Determine the (x, y) coordinate at the center of the cell enclosing the given text.  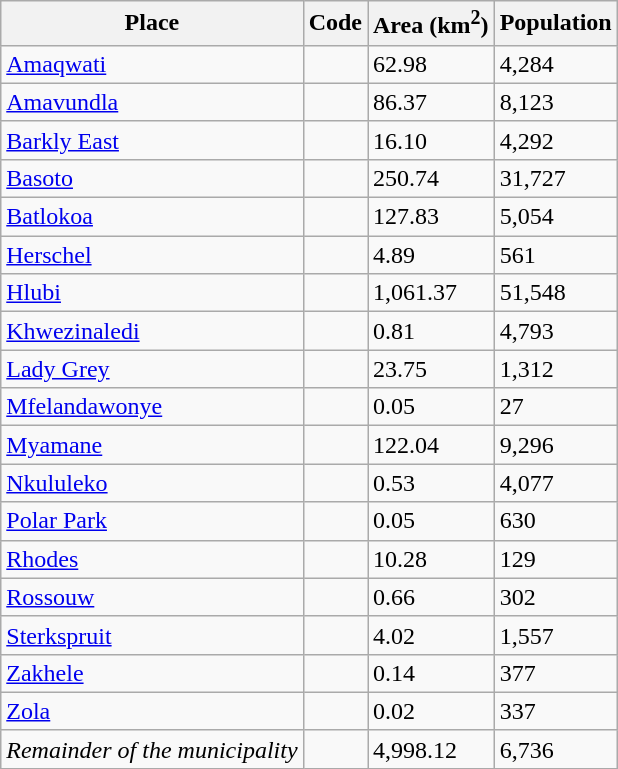
0.53 (432, 483)
630 (556, 521)
127.83 (432, 217)
Basoto (152, 178)
51,548 (556, 293)
4.02 (432, 635)
27 (556, 407)
Myamane (152, 445)
Nkululeko (152, 483)
561 (556, 255)
8,123 (556, 102)
4,284 (556, 64)
9,296 (556, 445)
16.10 (432, 140)
4,998.12 (432, 749)
0.81 (432, 331)
5,054 (556, 217)
Khwezinaledi (152, 331)
Amaqwati (152, 64)
Barkly East (152, 140)
Lady Grey (152, 369)
Mfelandawonye (152, 407)
Amavundla (152, 102)
Rossouw (152, 597)
Place (152, 24)
Zola (152, 711)
Code (335, 24)
4,292 (556, 140)
337 (556, 711)
129 (556, 559)
4,077 (556, 483)
Zakhele (152, 673)
1,312 (556, 369)
Batlokoa (152, 217)
62.98 (432, 64)
0.14 (432, 673)
Polar Park (152, 521)
10.28 (432, 559)
Population (556, 24)
250.74 (432, 178)
86.37 (432, 102)
377 (556, 673)
Remainder of the municipality (152, 749)
0.66 (432, 597)
Sterkspruit (152, 635)
23.75 (432, 369)
4.89 (432, 255)
4,793 (556, 331)
302 (556, 597)
122.04 (432, 445)
0.02 (432, 711)
6,736 (556, 749)
1,557 (556, 635)
Area (km2) (432, 24)
Rhodes (152, 559)
Hlubi (152, 293)
31,727 (556, 178)
Herschel (152, 255)
1,061.37 (432, 293)
